Extract the (x, y) coordinate from the center of the cell holding the provided text.  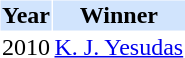
Winner (119, 15)
Year (26, 15)
